Scan for the cell matching the given text and deliver its (X, Y) coordinate at center. 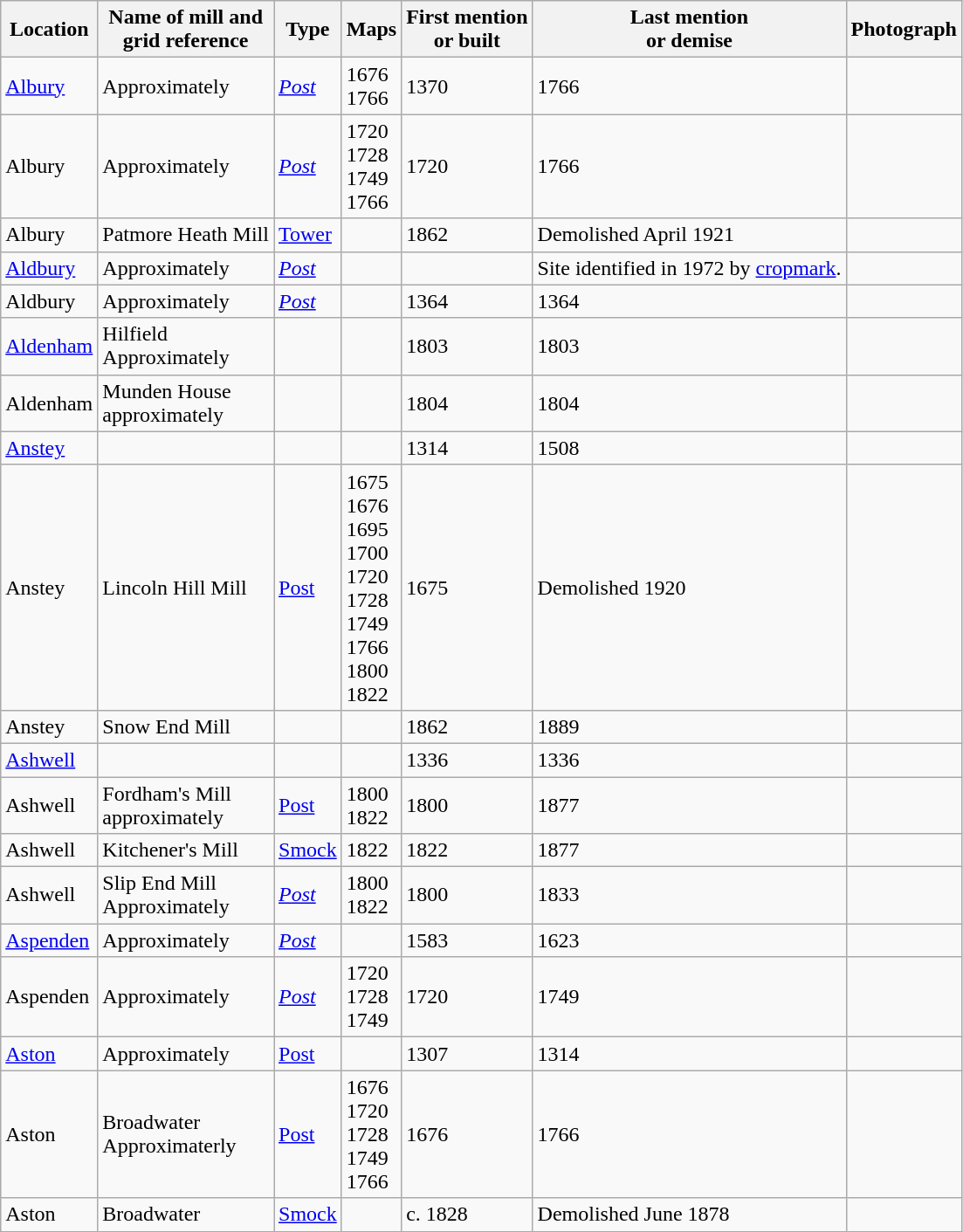
Fordham's Millapproximately (186, 805)
Maps (371, 30)
Slip End MillApproximately (186, 896)
Name of mill andgrid reference (186, 30)
172017281749 (371, 997)
1720172817491766 (371, 166)
1833 (690, 896)
Demolished June 1878 (690, 1215)
1370 (467, 86)
1676 (467, 1134)
16761766 (371, 86)
Photograph (904, 30)
First mentionor built (467, 30)
Demolished April 1921 (690, 235)
Last mention or demise (690, 30)
1889 (690, 726)
Site identified in 1972 by cropmark. (690, 268)
Type (308, 30)
BroadwaterApproximaterly (186, 1134)
Munden Houseapproximately (186, 403)
Snow End Mill (186, 726)
1307 (467, 1054)
1675 (467, 587)
Demolished 1920 (690, 587)
c. 1828 (467, 1215)
Lincoln Hill Mill (186, 587)
HilfieldApproximately (186, 346)
Location (49, 30)
16761720172817491766 (371, 1134)
Patmore Heath Mill (186, 235)
1749 (690, 997)
1583 (467, 940)
1623 (690, 940)
Tower (308, 235)
Broadwater (186, 1215)
Kitchener's Mill (186, 850)
1508 (690, 448)
1675167616951700172017281749176618001822 (371, 587)
